From the cell containing the given text, extract its center point as (x, y) coordinate. 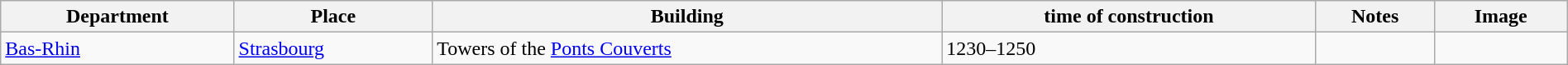
Building (687, 17)
Department (117, 17)
Notes (1374, 17)
Towers of the Ponts Couverts (687, 48)
1230–1250 (1129, 48)
Strasbourg (333, 48)
Image (1500, 17)
Bas-Rhin (117, 48)
time of construction (1129, 17)
Place (333, 17)
